Locate the cell with the specified text and output its [X, Y] center coordinate. 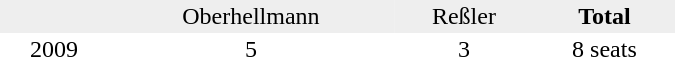
Total [604, 16]
Oberhellmann [251, 16]
Reßler [464, 16]
